Locate the cell with the specified text and output its (x, y) center coordinate. 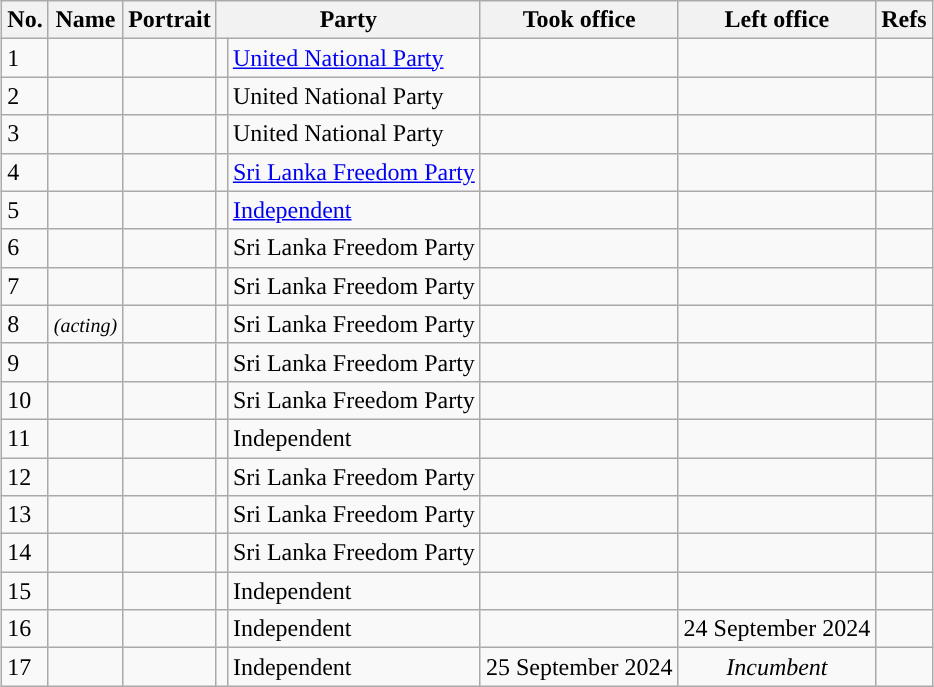
24 September 2024 (777, 629)
3 (25, 134)
14 (25, 553)
2 (25, 96)
No. (25, 20)
13 (25, 515)
6 (25, 248)
25 September 2024 (579, 667)
1 (25, 58)
17 (25, 667)
Left office (777, 20)
8 (25, 324)
15 (25, 591)
Took office (579, 20)
5 (25, 210)
Party (348, 20)
9 (25, 362)
4 (25, 172)
Portrait (170, 20)
(acting) (85, 324)
Incumbent (777, 667)
Refs (904, 20)
16 (25, 629)
Name (85, 20)
7 (25, 286)
10 (25, 400)
11 (25, 438)
12 (25, 477)
